Return (x, y) of the center of cell containing provided text 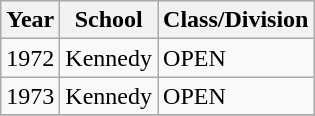
Class/Division (236, 20)
1973 (30, 96)
School (109, 20)
Year (30, 20)
1972 (30, 58)
